Find where the given text appears and provide that cell's center as [x, y] coordinate. 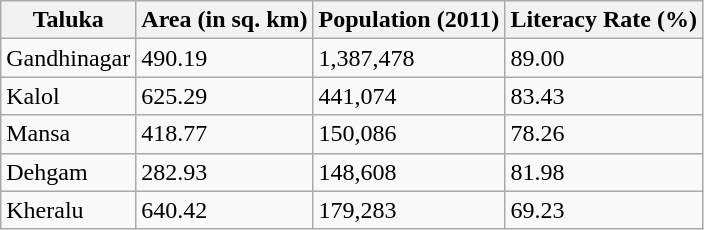
69.23 [604, 210]
Dehgam [68, 172]
Kheralu [68, 210]
Mansa [68, 134]
148,608 [409, 172]
Taluka [68, 20]
418.77 [224, 134]
78.26 [604, 134]
Literacy Rate (%) [604, 20]
81.98 [604, 172]
Area (in sq. km) [224, 20]
150,086 [409, 134]
83.43 [604, 96]
89.00 [604, 58]
441,074 [409, 96]
Population (2011) [409, 20]
490.19 [224, 58]
Kalol [68, 96]
1,387,478 [409, 58]
282.93 [224, 172]
640.42 [224, 210]
179,283 [409, 210]
Gandhinagar [68, 58]
625.29 [224, 96]
